Capture the cell that displays the provided text and extract its (x, y) central coordinate. 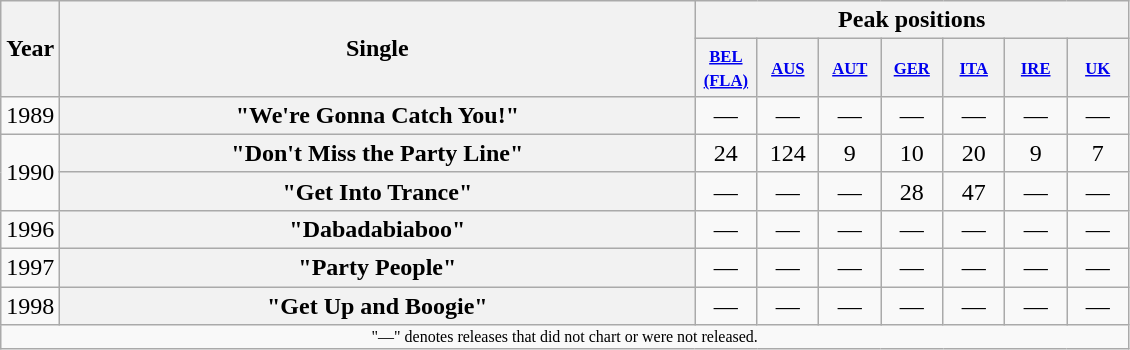
"Get Into Trance" (378, 191)
124 (788, 153)
1997 (30, 268)
1996 (30, 229)
47 (974, 191)
Year (30, 49)
1990 (30, 172)
BEL(FLA) (726, 68)
24 (726, 153)
"Dabadabiaboo" (378, 229)
AUS (788, 68)
"—" denotes releases that did not chart or were not released. (565, 337)
GER (912, 68)
Single (378, 49)
1989 (30, 115)
"Party People" (378, 268)
"Don't Miss the Party Line" (378, 153)
1998 (30, 306)
IRE (1036, 68)
AUT (850, 68)
UK (1098, 68)
20 (974, 153)
ITA (974, 68)
7 (1098, 153)
"Get Up and Boogie" (378, 306)
10 (912, 153)
"We're Gonna Catch You!" (378, 115)
Peak positions (912, 20)
28 (912, 191)
